For the text-containing cell, return its midpoint in [x, y] coordinate format. 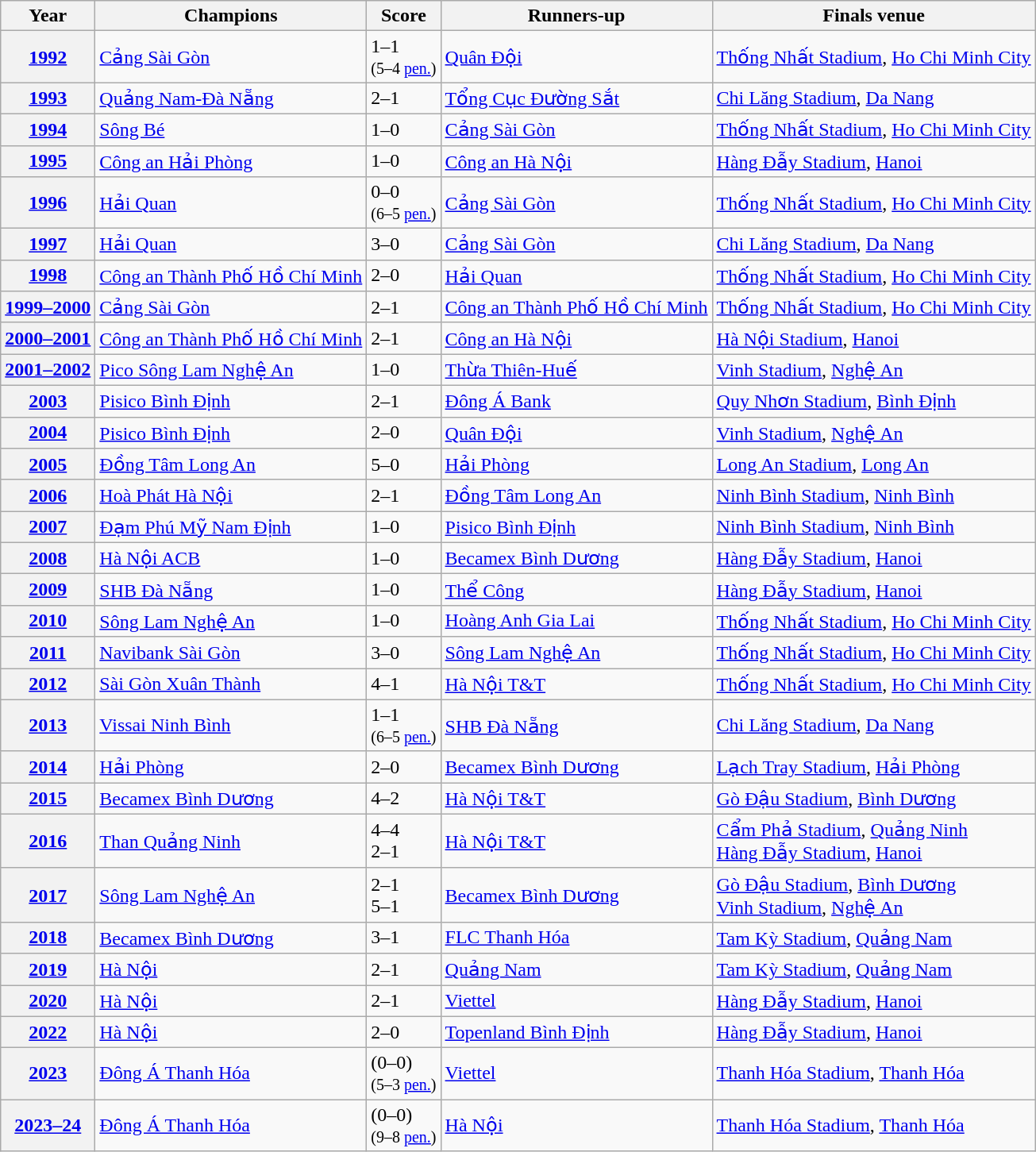
Thừa Thiên-Huế [576, 370]
4–1 [403, 684]
(0–0)(9–8 pen.) [403, 1126]
2022 [48, 1032]
3–1 [403, 938]
Than Quảng Ninh [231, 841]
2003 [48, 401]
Year [48, 16]
2019 [48, 969]
0–0(6–5 pen.) [403, 203]
1993 [48, 98]
2006 [48, 495]
1996 [48, 203]
2017 [48, 895]
1997 [48, 245]
2012 [48, 684]
2004 [48, 433]
Quy Nhơn Stadium, Bình Định [873, 401]
Lạch Tray Stadium, Hải Phòng [873, 767]
Champions [231, 16]
Hà Nội ACB [231, 558]
1992 [48, 57]
2016 [48, 841]
Runners-up [576, 16]
Sông Bé [231, 129]
Navibank Sài Gòn [231, 653]
Quảng Nam-Đà Nẵng [231, 98]
2023 [48, 1073]
Đạm Phú Mỹ Nam Định [231, 527]
Tổng Cục Đường Sắt [576, 98]
2000–2001 [48, 338]
Đông Á Bank [576, 401]
2014 [48, 767]
Sài Gòn Xuân Thành [231, 684]
Quảng Nam [576, 969]
Hoà Phát Hà Nội [231, 495]
FLC Thanh Hóa [576, 938]
Hoàng Anh Gia Lai [576, 621]
2–15–1 [403, 895]
2009 [48, 590]
2023–24 [48, 1126]
4–42–1 [403, 841]
1–1(6–5 pen.) [403, 726]
Long An Stadium, Long An [873, 464]
2015 [48, 799]
1994 [48, 129]
1–1(5–4 pen.) [403, 57]
5–0 [403, 464]
2007 [48, 527]
1995 [48, 161]
2018 [48, 938]
Gò Đậu Stadium, Bình DươngVinh Stadium, Nghệ An [873, 895]
1998 [48, 275]
Finals venue [873, 16]
Pico Sông Lam Nghệ An [231, 370]
Công an Hải Phòng [231, 161]
2011 [48, 653]
4–2 [403, 799]
Vissai Ninh Bình [231, 726]
2001–2002 [48, 370]
1999–2000 [48, 307]
(0–0)(5–3 pen.) [403, 1073]
2020 [48, 1000]
2005 [48, 464]
2013 [48, 726]
2008 [48, 558]
Gò Đậu Stadium, Bình Dương [873, 799]
2010 [48, 621]
Thể Công [576, 590]
Cẩm Phả Stadium, Quảng NinhHàng Đẫy Stadium, Hanoi [873, 841]
Score [403, 16]
Hà Nội Stadium, Hanoi [873, 338]
Topenland Bình Định [576, 1032]
